Identify which cell holds the provided text, then report its (x, y) central coordinate. 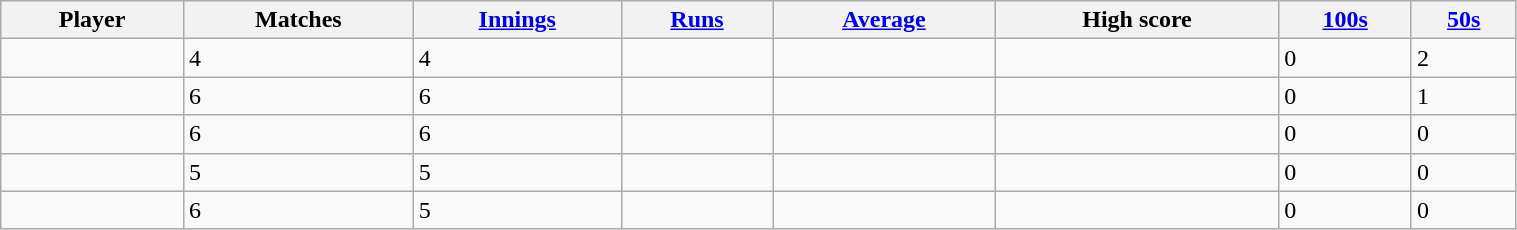
1 (1464, 96)
Runs (697, 20)
High score (1137, 20)
Innings (517, 20)
2 (1464, 58)
100s (1346, 20)
Average (884, 20)
Player (92, 20)
Matches (298, 20)
50s (1464, 20)
